Identify which cell holds the provided text, then report its (X, Y) central coordinate. 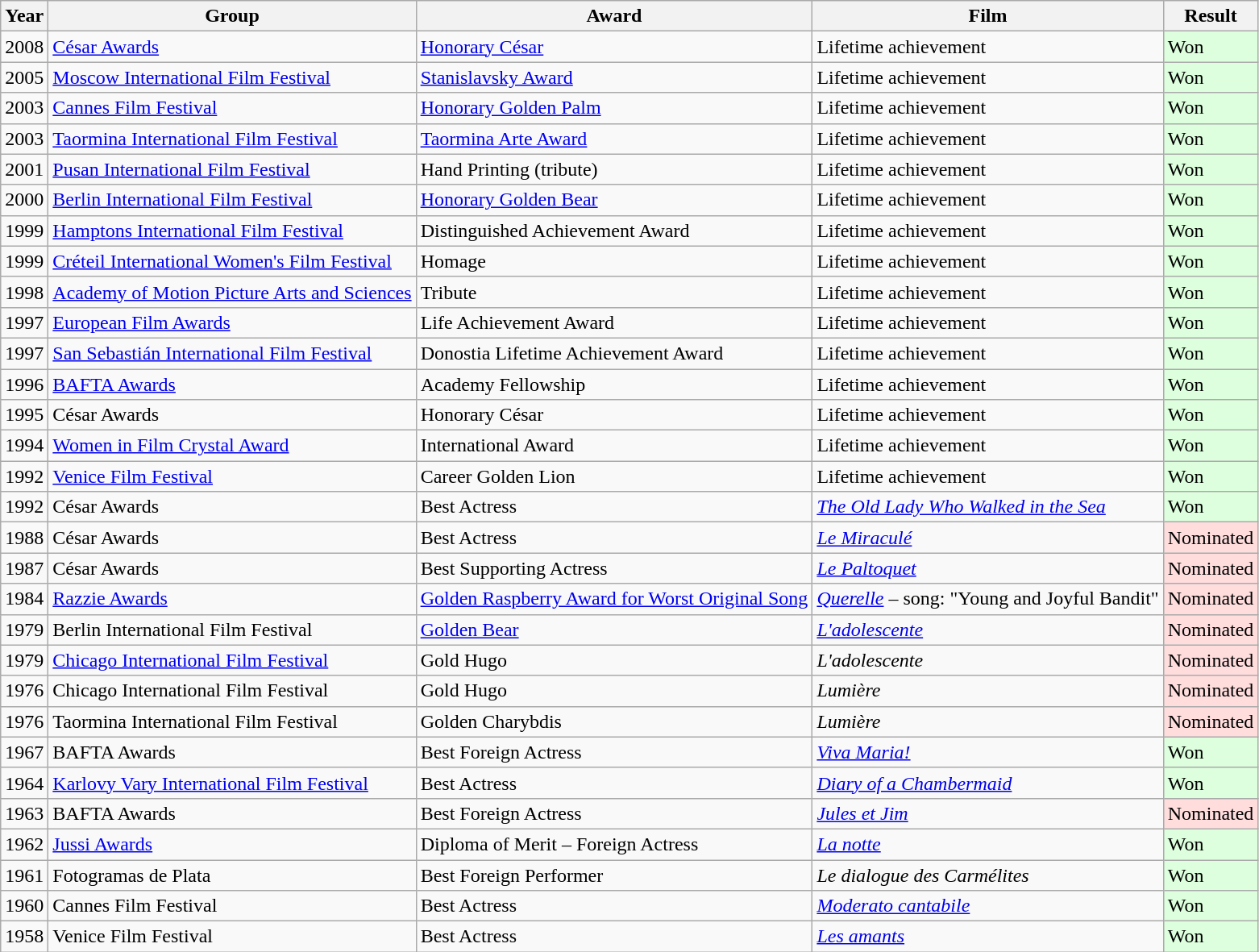
1962 (24, 844)
Hand Printing (tribute) (614, 169)
Créteil International Women's Film Festival (232, 261)
Award (614, 16)
Diary of a Chambermaid (988, 783)
Golden Raspberry Award for Worst Original Song (614, 599)
Razzie Awards (232, 599)
1960 (24, 906)
Tribute (614, 292)
International Award (614, 446)
Le dialogue des Carmélites (988, 875)
1963 (24, 813)
Honorary Golden Bear (614, 200)
Diploma of Merit – Foreign Actress (614, 844)
Les amants (988, 937)
Stanislavsky Award (614, 77)
1964 (24, 783)
Film (988, 16)
1988 (24, 538)
Academy Fellowship (614, 385)
Honorary Golden Palm (614, 108)
Fotogramas de Plata (232, 875)
Homage (614, 261)
Year (24, 16)
1996 (24, 385)
Viva Maria! (988, 752)
La notte (988, 844)
1961 (24, 875)
Best Foreign Performer (614, 875)
Querelle – song: "Young and Joyful Bandit" (988, 599)
2005 (24, 77)
Result (1211, 16)
Group (232, 16)
Taormina Arte Award (614, 139)
1984 (24, 599)
Pusan International Film Festival (232, 169)
1994 (24, 446)
Women in Film Crystal Award (232, 446)
Golden Bear (614, 630)
Le Miraculé (988, 538)
Academy of Motion Picture Arts and Sciences (232, 292)
Moderato cantabile (988, 906)
Distinguished Achievement Award (614, 231)
San Sebastián International Film Festival (232, 353)
1987 (24, 568)
Jules et Jim (988, 813)
Hamptons International Film Festival (232, 231)
2008 (24, 47)
Golden Charybdis (614, 721)
The Old Lady Who Walked in the Sea (988, 507)
Life Achievement Award (614, 322)
Le Paltoquet (988, 568)
2000 (24, 200)
1998 (24, 292)
1958 (24, 937)
Donostia Lifetime Achievement Award (614, 353)
Moscow International Film Festival (232, 77)
Best Supporting Actress (614, 568)
Karlovy Vary International Film Festival (232, 783)
Jussi Awards (232, 844)
2001 (24, 169)
Career Golden Lion (614, 476)
1967 (24, 752)
1995 (24, 415)
European Film Awards (232, 322)
